Capture the cell that displays the provided text and extract its [X, Y] central coordinate. 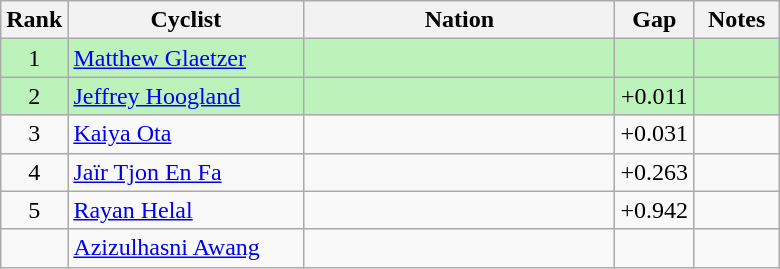
+0.263 [654, 172]
Rank [34, 20]
4 [34, 172]
3 [34, 134]
Notes [737, 20]
2 [34, 96]
Cyclist [186, 20]
+0.031 [654, 134]
Jaïr Tjon En Fa [186, 172]
+0.011 [654, 96]
Rayan Helal [186, 210]
Jeffrey Hoogland [186, 96]
Azizulhasni Awang [186, 248]
Nation [460, 20]
5 [34, 210]
+0.942 [654, 210]
Kaiya Ota [186, 134]
Gap [654, 20]
Matthew Glaetzer [186, 58]
1 [34, 58]
